Return (x, y) of the center of cell containing provided text 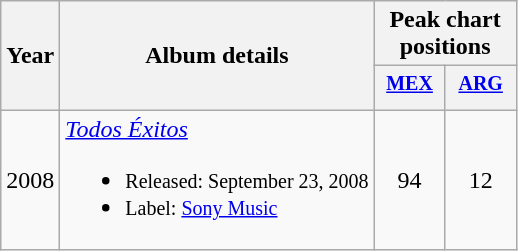
2008 (30, 180)
ARG (480, 88)
Album details (217, 56)
12 (480, 180)
94 (410, 180)
Year (30, 56)
Todos ÉxitosReleased: September 23, 2008Label: Sony Music (217, 180)
Peak chart positions (445, 34)
MEX (410, 88)
